Search for the cell housing the specified text and yield its (x, y) center coordinate. 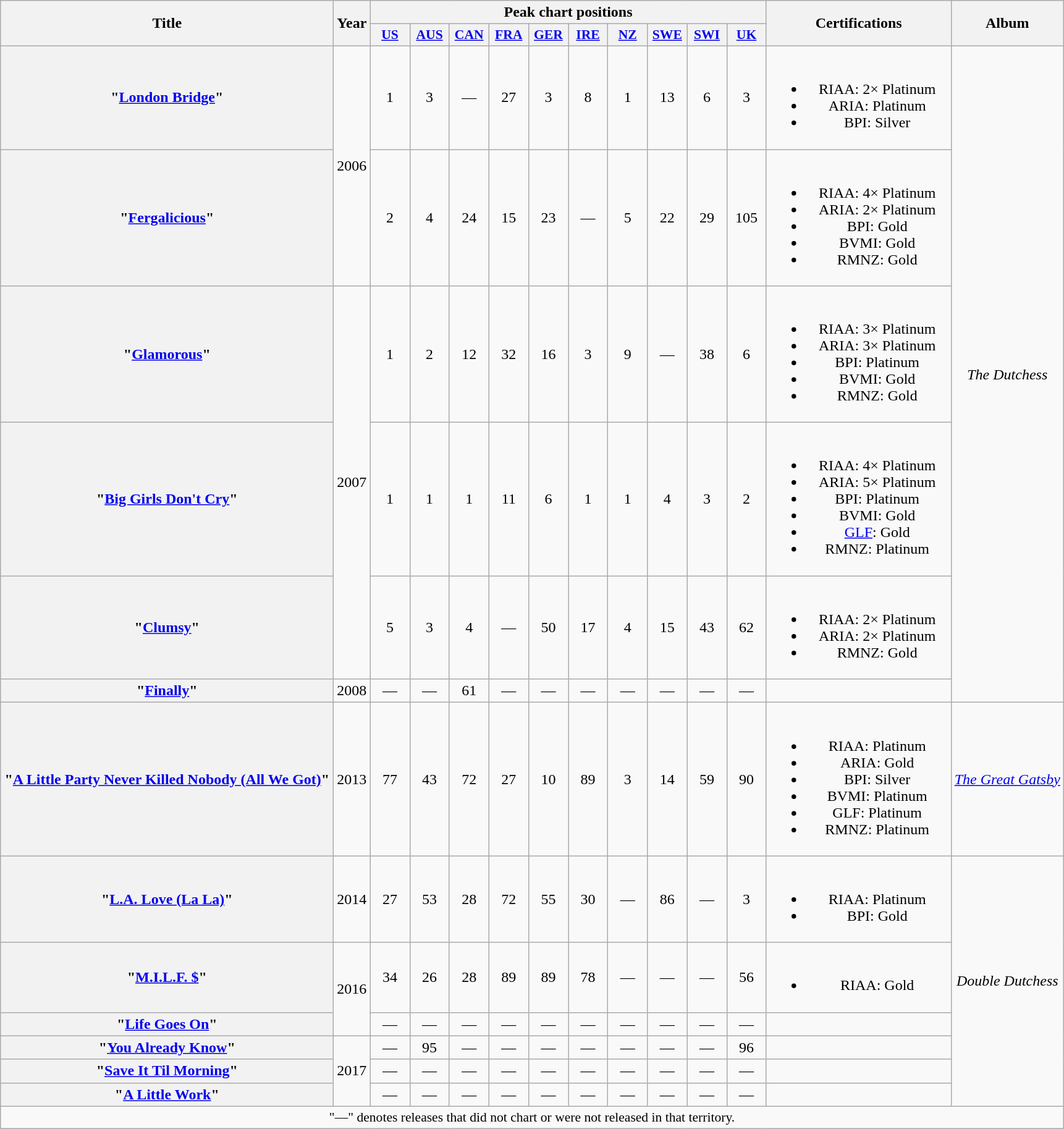
"A Little Party Never Killed Nobody (All We Got)" (167, 779)
"Fergalicious" (167, 218)
RIAA: 2× PlatinumARIA: 2× PlatinumRMNZ: Gold (859, 628)
14 (667, 779)
86 (667, 899)
CAN (469, 35)
NZ (628, 35)
Certifications (859, 23)
12 (469, 355)
62 (746, 628)
10 (548, 779)
"—" denotes releases that did not chart or were not released in that territory. (533, 1117)
32 (509, 355)
US (390, 35)
Album (1007, 23)
34 (390, 978)
RIAA: 2× PlatinumARIA: PlatinumBPI: Silver (859, 98)
59 (707, 779)
2008 (352, 691)
"Finally" (167, 691)
"Glamorous" (167, 355)
8 (588, 98)
22 (667, 218)
23 (548, 218)
95 (429, 1047)
GER (548, 35)
105 (746, 218)
24 (469, 218)
"Life Goes On" (167, 1024)
96 (746, 1047)
55 (548, 899)
SWE (667, 35)
53 (429, 899)
"M.I.L.F. $" (167, 978)
50 (548, 628)
2017 (352, 1071)
2016 (352, 989)
RIAA: 3× PlatinumARIA: 3× PlatinumBPI: PlatinumBVMI: GoldRMNZ: Gold (859, 355)
The Dutchess (1007, 374)
"L.A. Love (La La)" (167, 899)
RIAA: PlatinumARIA: GoldBPI: SilverBVMI: PlatinumGLF: PlatinumRMNZ: Platinum (859, 779)
13 (667, 98)
IRE (588, 35)
"Clumsy" (167, 628)
56 (746, 978)
Peak chart positions (568, 12)
17 (588, 628)
"London Bridge" (167, 98)
"Save It Til Morning" (167, 1071)
11 (509, 499)
16 (548, 355)
Title (167, 23)
26 (429, 978)
The Great Gatsby (1007, 779)
RIAA: 4× PlatinumARIA: 5× PlatinumBPI: PlatinumBVMI: GoldGLF: GoldRMNZ: Platinum (859, 499)
29 (707, 218)
AUS (429, 35)
FRA (509, 35)
2013 (352, 779)
9 (628, 355)
2014 (352, 899)
"You Already Know" (167, 1047)
90 (746, 779)
"Big Girls Don't Cry" (167, 499)
61 (469, 691)
RIAA: PlatinumBPI: Gold (859, 899)
78 (588, 978)
38 (707, 355)
SWI (707, 35)
Double Dutchess (1007, 981)
RIAA: Gold (859, 978)
RIAA: 4× PlatinumARIA: 2× PlatinumBPI: GoldBVMI: GoldRMNZ: Gold (859, 218)
77 (390, 779)
2006 (352, 166)
"A Little Work" (167, 1094)
Year (352, 23)
2007 (352, 483)
30 (588, 899)
UK (746, 35)
